Output the (x, y) coordinate of the center of the cell containing the given text.  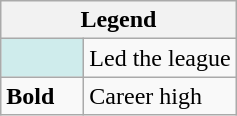
Led the league (160, 58)
Legend (118, 20)
Bold (42, 96)
Career high (160, 96)
